Pinpoint the cell where the given text exists, returning its (x, y) midpoint coordinate. 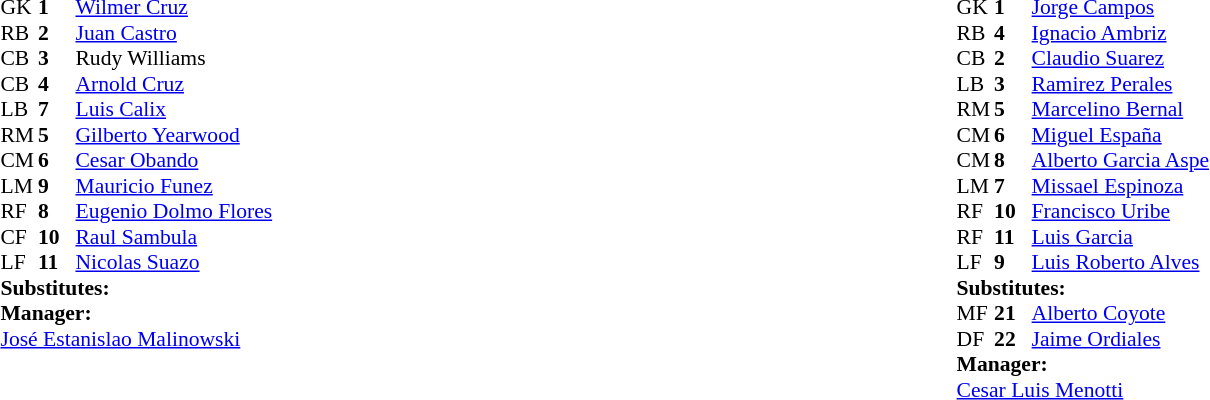
Mauricio Funez (174, 186)
Francisco Uribe (1120, 211)
Ramirez Perales (1120, 84)
Alberto Garcia Aspe (1120, 161)
MF (976, 313)
Missael Espinoza (1120, 186)
Luis Calix (174, 109)
Gilberto Yearwood (174, 135)
Luis Roberto Alves (1120, 263)
21 (1013, 313)
Rudy Williams (174, 59)
DF (976, 339)
Jaime Ordiales (1120, 339)
Claudio Suarez (1120, 59)
José Estanislao Malinowski (136, 339)
Alberto Coyote (1120, 313)
Ignacio Ambriz (1120, 33)
Luis Garcia (1120, 237)
Arnold Cruz (174, 84)
Eugenio Dolmo Flores (174, 211)
CF (19, 237)
Marcelino Bernal (1120, 109)
22 (1013, 339)
Juan Castro (174, 33)
Miguel España (1120, 135)
Raul Sambula (174, 237)
Cesar Obando (174, 161)
Nicolas Suazo (174, 263)
